Scan for the cell matching the given text and deliver its [X, Y] coordinate at center. 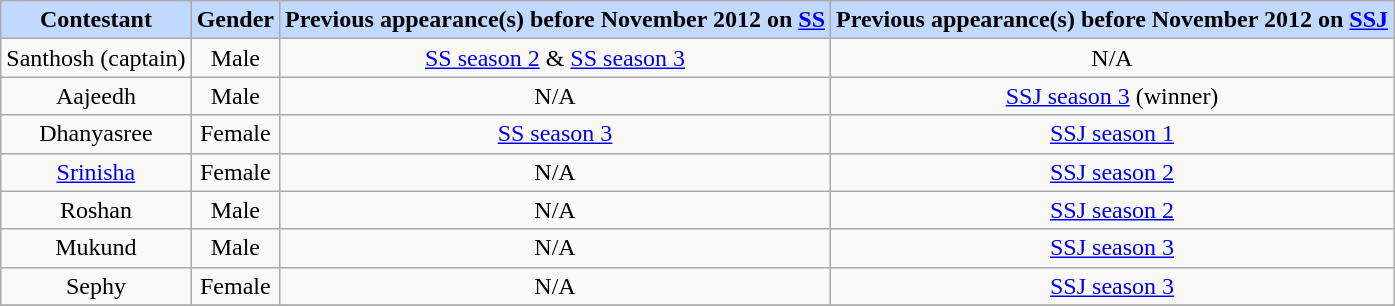
Contestant [96, 20]
Srinisha [96, 172]
SS season 3 [554, 134]
SSJ season 1 [1112, 134]
SS season 2 & SS season 3 [554, 58]
SSJ season 3 (winner) [1112, 96]
Mukund [96, 248]
Santhosh (captain) [96, 58]
Dhanyasree [96, 134]
Sephy [96, 286]
Previous appearance(s) before November 2012 on SS [554, 20]
Previous appearance(s) before November 2012 on SSJ [1112, 20]
Gender [235, 20]
Aajeedh [96, 96]
Roshan [96, 210]
